Determine the [x, y] coordinate at the center of the cell enclosing the given text.  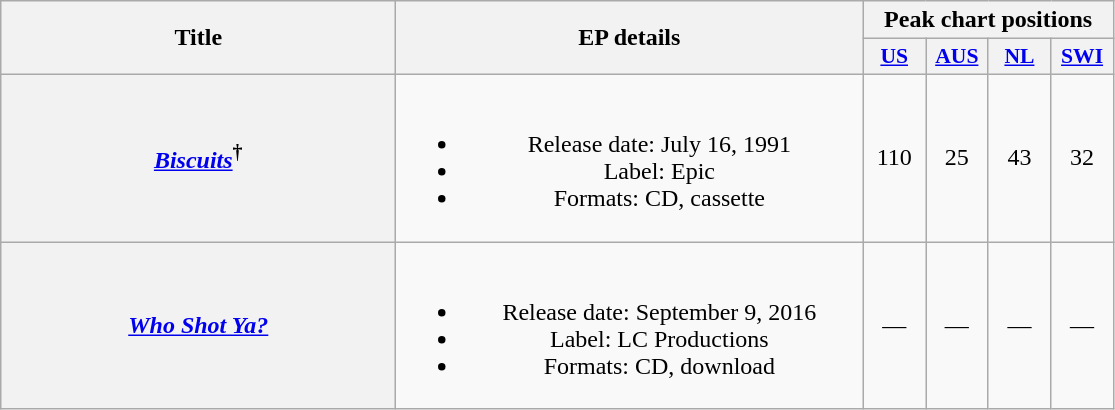
110 [894, 158]
Release date: July 16, 1991Label: EpicFormats: CD, cassette [630, 158]
32 [1082, 158]
US [894, 57]
Peak chart positions [988, 20]
Release date: September 9, 2016Label: LC ProductionsFormats: CD, download [630, 326]
Biscuits† [198, 158]
SWI [1082, 57]
25 [958, 158]
Who Shot Ya? [198, 326]
NL [1020, 57]
43 [1020, 158]
Title [198, 38]
EP details [630, 38]
AUS [958, 57]
